Capture the cell that displays the provided text and extract its (x, y) central coordinate. 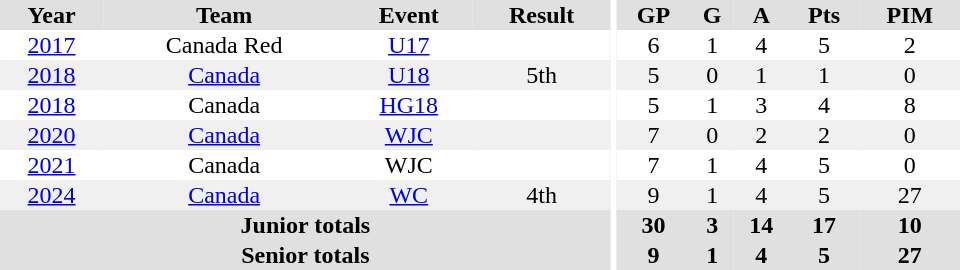
2020 (52, 135)
6 (654, 45)
30 (654, 225)
U18 (408, 75)
HG18 (408, 105)
2021 (52, 165)
10 (910, 225)
G (712, 15)
Junior totals (306, 225)
17 (824, 225)
WC (408, 195)
Team (224, 15)
PIM (910, 15)
2017 (52, 45)
14 (762, 225)
2024 (52, 195)
Result (541, 15)
U17 (408, 45)
Canada Red (224, 45)
5th (541, 75)
Senior totals (306, 255)
A (762, 15)
8 (910, 105)
4th (541, 195)
Event (408, 15)
GP (654, 15)
Year (52, 15)
Pts (824, 15)
